Scan for the cell matching the given text and deliver its (X, Y) coordinate at center. 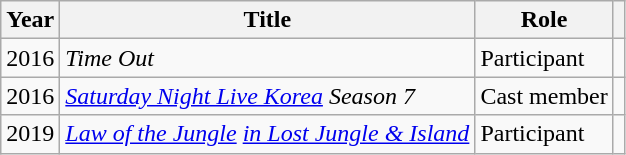
Cast member (544, 96)
Title (268, 20)
Year (30, 20)
2019 (30, 134)
Law of the Jungle in Lost Jungle & Island (268, 134)
Role (544, 20)
Time Out (268, 58)
Saturday Night Live Korea Season 7 (268, 96)
